Provide the (x, y) coordinate of the cell's center where the given text is located.  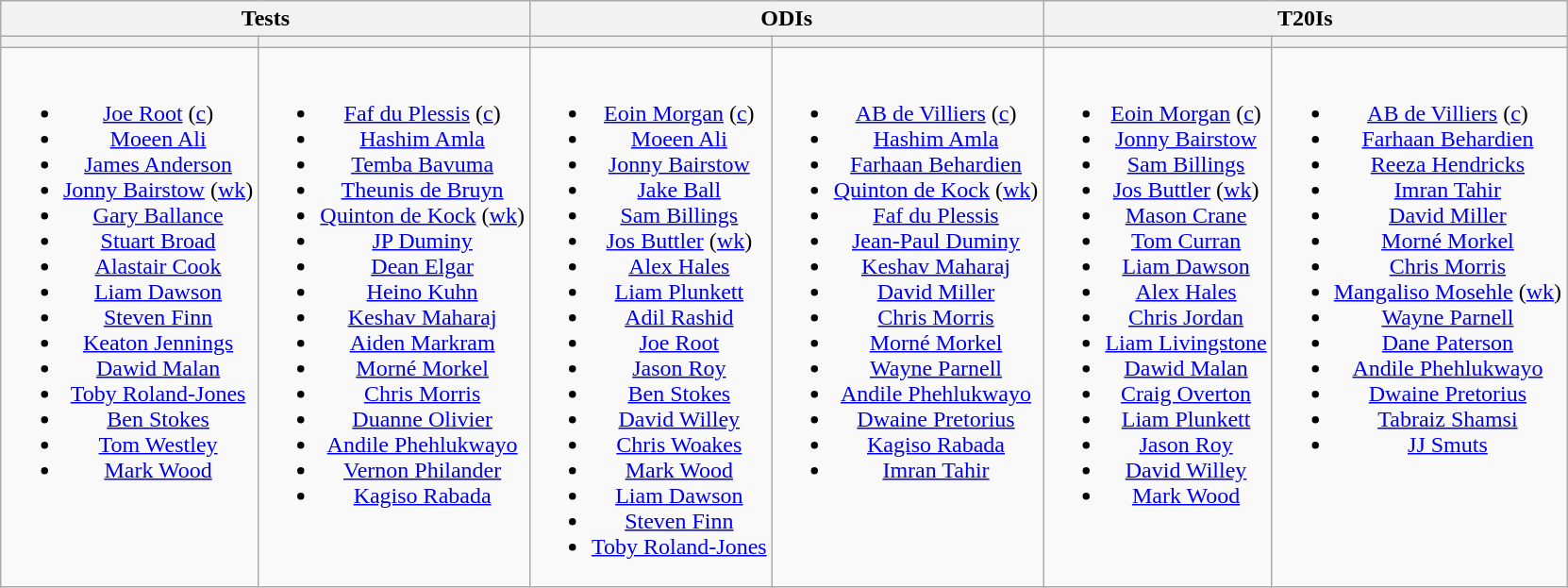
Tests (265, 19)
ODIs (786, 19)
T20Is (1306, 19)
